Pinpoint the cell where the given text exists, returning its [X, Y] midpoint coordinate. 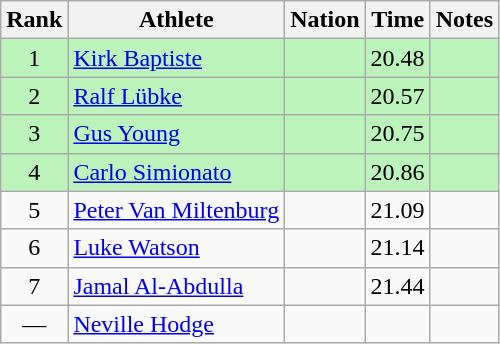
Luke Watson [176, 248]
21.09 [398, 210]
5 [34, 210]
1 [34, 58]
4 [34, 172]
Ralf Lübke [176, 96]
7 [34, 286]
21.14 [398, 248]
Athlete [176, 20]
Neville Hodge [176, 324]
Notes [464, 20]
21.44 [398, 286]
Gus Young [176, 134]
— [34, 324]
Time [398, 20]
3 [34, 134]
6 [34, 248]
Carlo Simionato [176, 172]
Peter Van Miltenburg [176, 210]
Nation [325, 20]
Rank [34, 20]
2 [34, 96]
Jamal Al-Abdulla [176, 286]
20.75 [398, 134]
20.86 [398, 172]
20.57 [398, 96]
Kirk Baptiste [176, 58]
20.48 [398, 58]
